Pinpoint the cell where the given text exists, returning its (x, y) midpoint coordinate. 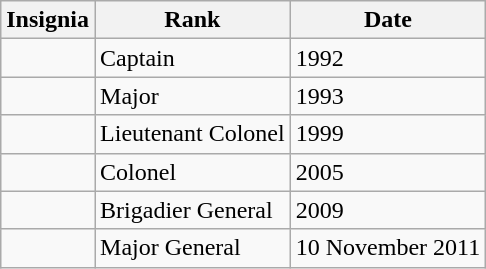
Rank (193, 20)
Major (193, 96)
Major General (193, 248)
Date (388, 20)
1999 (388, 134)
1993 (388, 96)
1992 (388, 58)
Lieutenant Colonel (193, 134)
2009 (388, 210)
Brigadier General (193, 210)
2005 (388, 172)
10 November 2011 (388, 248)
Captain (193, 58)
Colonel (193, 172)
Insignia (48, 20)
